Search for the cell housing the specified text and yield its [X, Y] center coordinate. 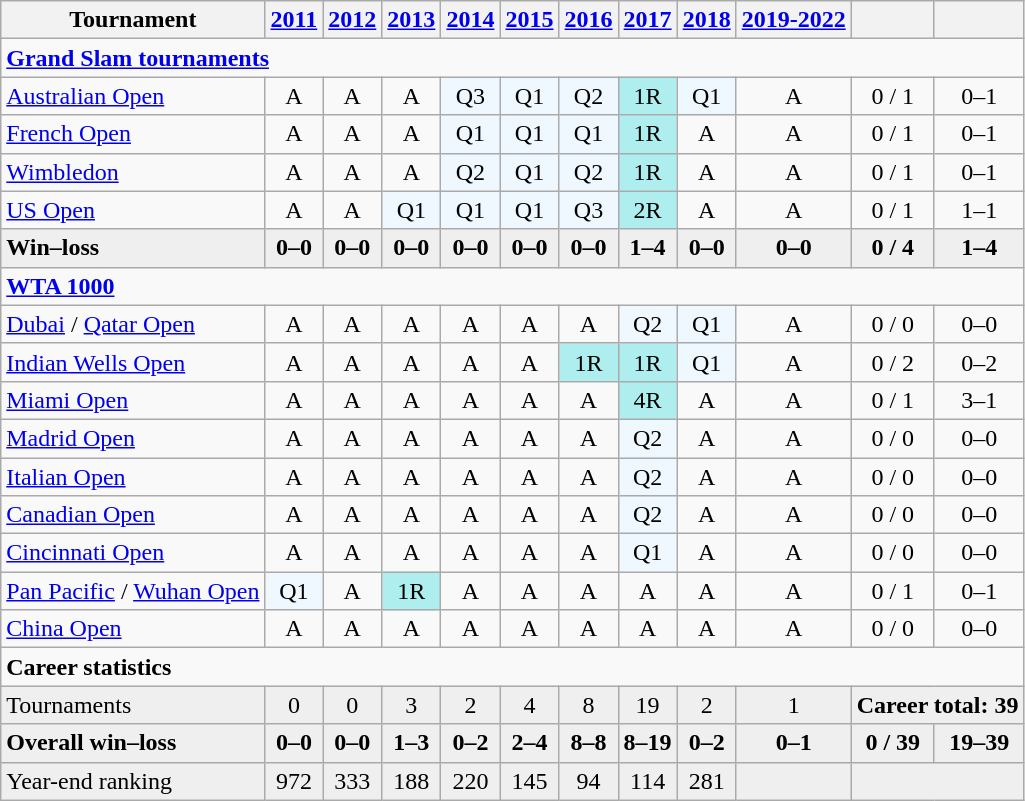
1 [794, 705]
281 [706, 781]
94 [588, 781]
Career statistics [512, 667]
8 [588, 705]
1–3 [412, 743]
Tournament [133, 20]
Tournaments [133, 705]
0 / 4 [892, 248]
2012 [352, 20]
Wimbledon [133, 172]
4R [648, 400]
2011 [294, 20]
114 [648, 781]
Cincinnati Open [133, 553]
China Open [133, 629]
2014 [470, 20]
2017 [648, 20]
Year-end ranking [133, 781]
145 [530, 781]
Grand Slam tournaments [512, 58]
Australian Open [133, 96]
0 / 2 [892, 362]
2016 [588, 20]
0 / 39 [892, 743]
French Open [133, 134]
Pan Pacific / Wuhan Open [133, 591]
972 [294, 781]
4 [530, 705]
Win–loss [133, 248]
19–39 [979, 743]
3–1 [979, 400]
WTA 1000 [512, 286]
Italian Open [133, 477]
188 [412, 781]
2015 [530, 20]
19 [648, 705]
1–1 [979, 210]
Madrid Open [133, 438]
Canadian Open [133, 515]
2018 [706, 20]
8–19 [648, 743]
2R [648, 210]
333 [352, 781]
220 [470, 781]
8–8 [588, 743]
Miami Open [133, 400]
Career total: 39 [938, 705]
2019-2022 [794, 20]
Indian Wells Open [133, 362]
Overall win–loss [133, 743]
2013 [412, 20]
Dubai / Qatar Open [133, 324]
3 [412, 705]
US Open [133, 210]
2–4 [530, 743]
